Identify which cell holds the provided text, then report its (x, y) central coordinate. 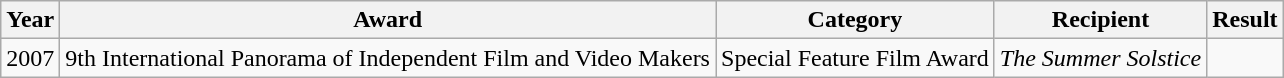
Category (856, 20)
Award (388, 20)
9th International Panorama of Independent Film and Video Makers (388, 58)
The Summer Solstice (1100, 58)
Result (1245, 20)
Recipient (1100, 20)
Special Feature Film Award (856, 58)
2007 (30, 58)
Year (30, 20)
